Provide the [x, y] coordinate of the cell's center where the given text is located.  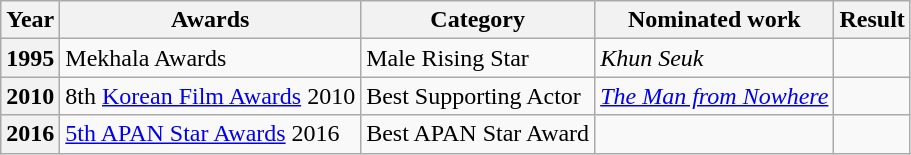
Male Rising Star [478, 58]
2016 [30, 134]
The Man from Nowhere [714, 96]
Khun Seuk [714, 58]
Best APAN Star Award [478, 134]
Category [478, 20]
Awards [210, 20]
1995 [30, 58]
Result [872, 20]
Year [30, 20]
2010 [30, 96]
5th APAN Star Awards 2016 [210, 134]
Nominated work [714, 20]
Best Supporting Actor [478, 96]
8th Korean Film Awards 2010 [210, 96]
Mekhala Awards [210, 58]
